Provide the (X, Y) coordinate of the cell's center where the given text is located.  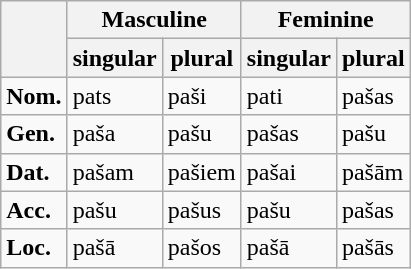
Masculine (154, 20)
pats (114, 96)
Dat. (34, 172)
pašos (202, 248)
pati (288, 96)
Nom. (34, 96)
Feminine (326, 20)
paši (202, 96)
pašiem (202, 172)
pašus (202, 210)
pašai (288, 172)
pašam (114, 172)
Loc. (34, 248)
pašām (373, 172)
Gen. (34, 134)
pašās (373, 248)
Acc. (34, 210)
paša (114, 134)
